Extract the (x, y) coordinate from the center of the cell holding the provided text.  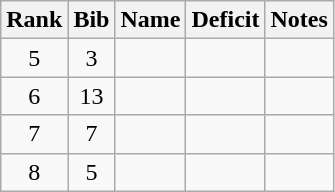
Bib (92, 20)
8 (34, 172)
Rank (34, 20)
Name (150, 20)
Deficit (226, 20)
6 (34, 96)
13 (92, 96)
3 (92, 58)
Notes (299, 20)
